Determine the (x, y) coordinate at the center of the cell enclosing the given text.  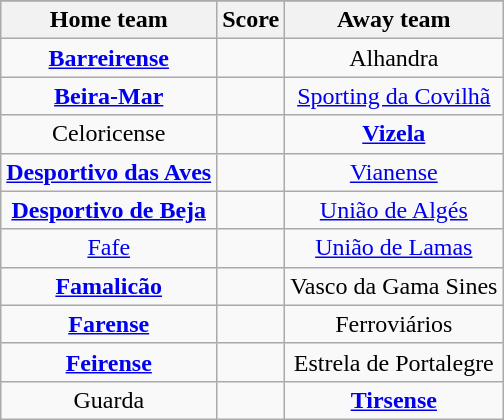
Feirense (109, 362)
Score (251, 20)
União de Lamas (394, 248)
Famalicão (109, 286)
Vianense (394, 172)
Sporting da Covilhã (394, 96)
Tirsense (394, 400)
Estrela de Portalegre (394, 362)
Fafe (109, 248)
Desportivo das Aves (109, 172)
Celoricense (109, 134)
Barreirense (109, 58)
Away team (394, 20)
Guarda (109, 400)
Alhandra (394, 58)
Beira-Mar (109, 96)
Desportivo de Beja (109, 210)
Home team (109, 20)
Ferroviários (394, 324)
Vasco da Gama Sines (394, 286)
União de Algés (394, 210)
Vizela (394, 134)
Farense (109, 324)
